Detect which cell encompasses the target text, then output its (X, Y) center coordinate. 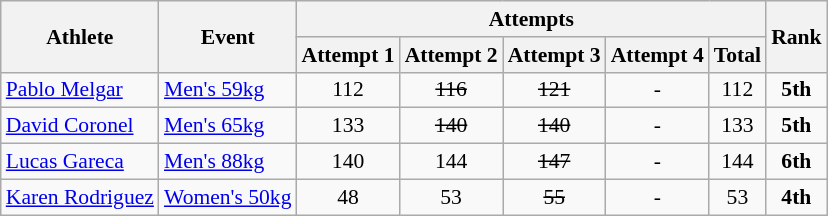
48 (348, 197)
Event (228, 36)
Men's 59kg (228, 90)
Total (738, 55)
Pablo Melgar (80, 90)
121 (554, 90)
Attempt 4 (658, 55)
Attempts (532, 19)
6th (796, 162)
Attempt 2 (452, 55)
147 (554, 162)
Attempt 3 (554, 55)
Lucas Gareca (80, 162)
116 (452, 90)
Men's 88kg (228, 162)
Rank (796, 36)
Women's 50kg (228, 197)
Attempt 1 (348, 55)
Men's 65kg (228, 126)
55 (554, 197)
4th (796, 197)
Athlete (80, 36)
David Coronel (80, 126)
Karen Rodriguez (80, 197)
